Extract the (x, y) coordinate from the center of the cell holding the provided text.  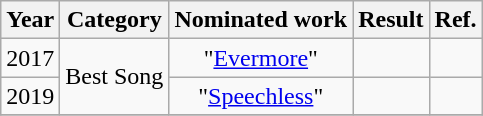
2017 (30, 58)
"Evermore" (261, 58)
Best Song (114, 77)
Result (391, 20)
Year (30, 20)
Ref. (456, 20)
Nominated work (261, 20)
Category (114, 20)
2019 (30, 96)
"Speechless" (261, 96)
